Output the (x, y) coordinate of the center of the cell containing the given text.  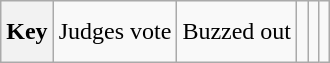
Key (27, 32)
Judges vote (115, 32)
Buzzed out (237, 32)
